Return the [x, y] coordinate for the center point of the cell that contains the specified text.  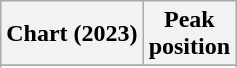
Chart (2023) [72, 34]
Peakposition [189, 34]
